From the cell containing the given text, extract its center point as (x, y) coordinate. 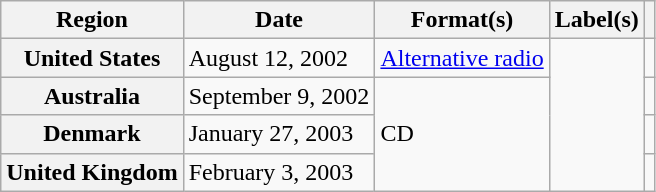
United Kingdom (92, 172)
CD (462, 134)
Denmark (92, 134)
September 9, 2002 (279, 96)
January 27, 2003 (279, 134)
August 12, 2002 (279, 58)
United States (92, 58)
Format(s) (462, 20)
Date (279, 20)
Australia (92, 96)
Alternative radio (462, 58)
February 3, 2003 (279, 172)
Region (92, 20)
Label(s) (596, 20)
